Locate the cell with the specified text and output its (x, y) center coordinate. 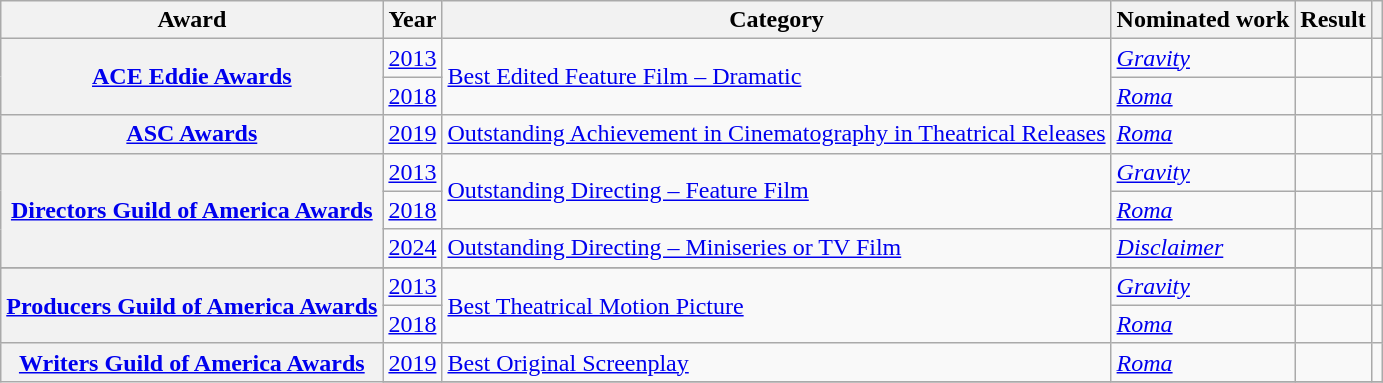
Outstanding Directing – Miniseries or TV Film (776, 248)
Outstanding Achievement in Cinematography in Theatrical Releases (776, 134)
ASC Awards (192, 134)
Category (776, 20)
Best Theatrical Motion Picture (776, 305)
ACE Eddie Awards (192, 77)
Result (1333, 20)
Writers Guild of America Awards (192, 362)
Award (192, 20)
Best Edited Feature Film – Dramatic (776, 77)
Directors Guild of America Awards (192, 210)
2024 (412, 248)
Year (412, 20)
Nominated work (1203, 20)
Disclaimer (1203, 248)
Outstanding Directing – Feature Film (776, 191)
Producers Guild of America Awards (192, 305)
Best Original Screenplay (776, 362)
